Capture the cell that displays the provided text and extract its (x, y) central coordinate. 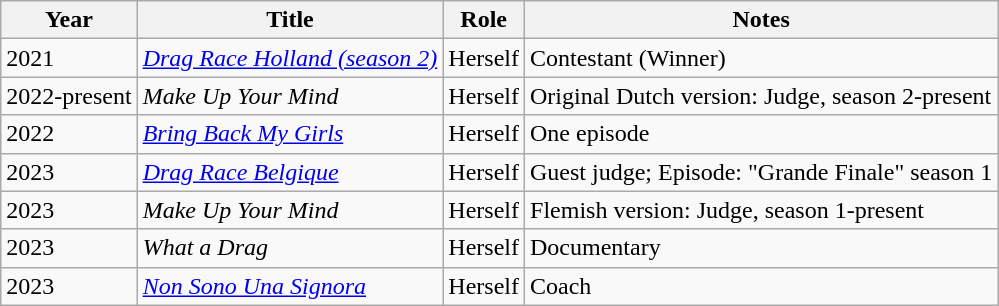
Guest judge; Episode: "Grande Finale" season 1 (762, 172)
Role (484, 20)
2022-present (69, 96)
One episode (762, 134)
Original Dutch version: Judge, season 2-present (762, 96)
Documentary (762, 248)
Contestant (Winner) (762, 58)
Bring Back My Girls (290, 134)
Flemish version: Judge, season 1-present (762, 210)
Notes (762, 20)
Drag Race Holland (season 2) (290, 58)
Coach (762, 286)
Drag Race Belgique (290, 172)
2022 (69, 134)
What a Drag (290, 248)
Year (69, 20)
2021 (69, 58)
Title (290, 20)
Non Sono Una Signora (290, 286)
